Detect which cell encompasses the target text, then output its (X, Y) center coordinate. 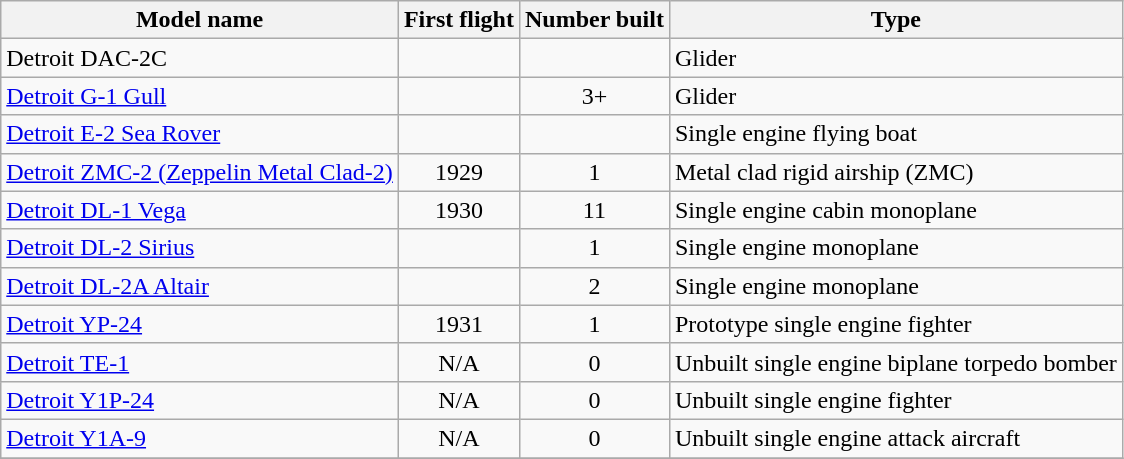
Detroit ZMC-2 (Zeppelin Metal Clad-2) (200, 172)
Type (896, 20)
Single engine cabin monoplane (896, 210)
Model name (200, 20)
Unbuilt single engine fighter (896, 400)
Detroit E-2 Sea Rover (200, 134)
11 (594, 210)
First flight (458, 20)
Detroit Y1A-9 (200, 438)
Detroit YP-24 (200, 324)
Unbuilt single engine biplane torpedo bomber (896, 362)
1931 (458, 324)
Detroit DL-2 Sirius (200, 248)
Number built (594, 20)
Detroit DAC-2C (200, 58)
1929 (458, 172)
Detroit DL-2A Altair (200, 286)
Detroit Y1P-24 (200, 400)
Detroit TE-1 (200, 362)
Single engine flying boat (896, 134)
2 (594, 286)
Metal clad rigid airship (ZMC) (896, 172)
Detroit G-1 Gull (200, 96)
3+ (594, 96)
Detroit DL-1 Vega (200, 210)
Unbuilt single engine attack aircraft (896, 438)
1930 (458, 210)
Prototype single engine fighter (896, 324)
